Determine the [X, Y] coordinate at the center of the cell enclosing the given text.  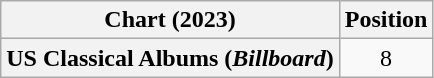
Position [386, 20]
8 [386, 58]
Chart (2023) [170, 20]
US Classical Albums (Billboard) [170, 58]
